Capture the cell that displays the provided text and extract its (X, Y) central coordinate. 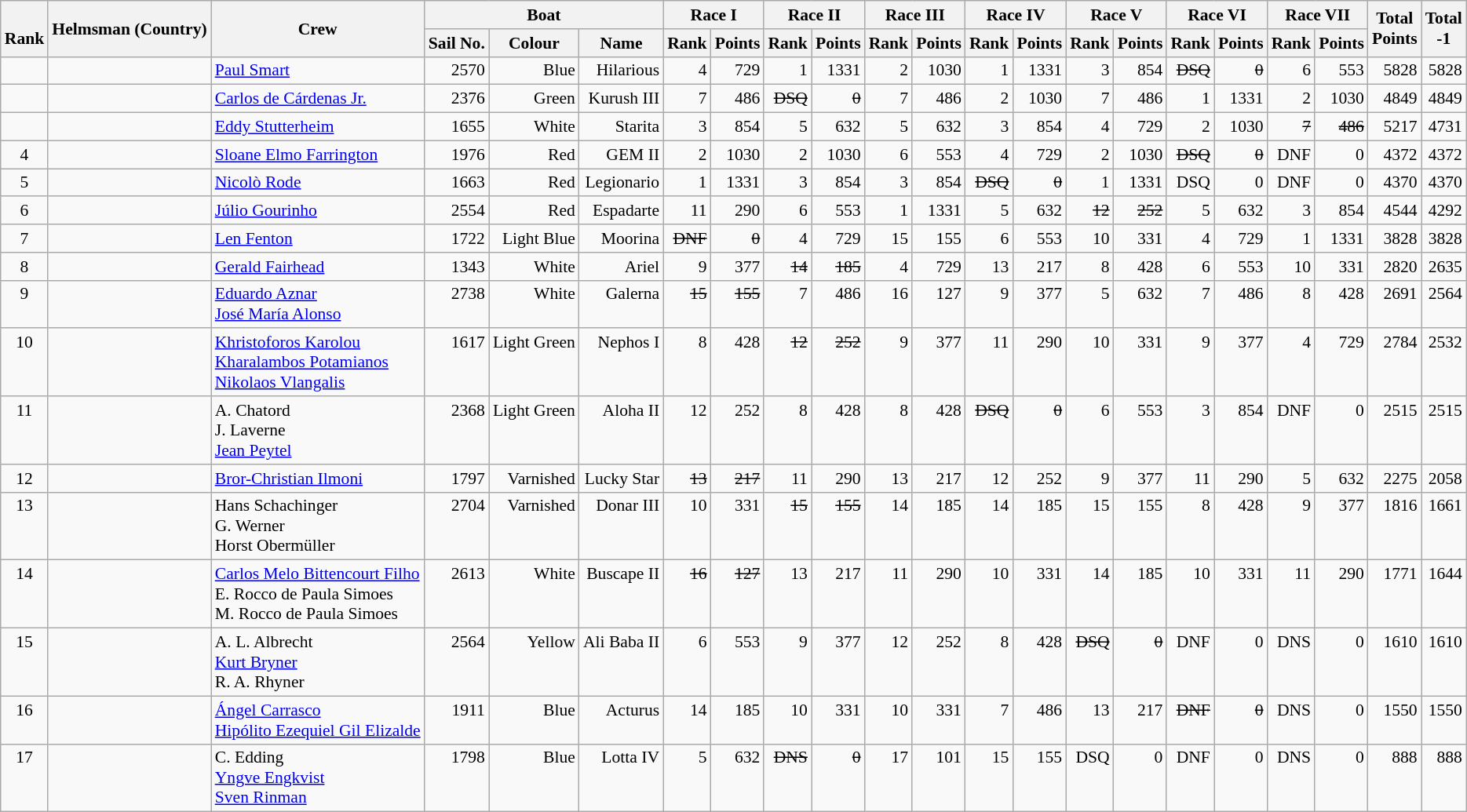
Lucky Star (622, 479)
Race VII (1318, 15)
2691 (1395, 304)
1976 (457, 155)
Crew (318, 28)
Len Fenton (318, 239)
Bror-Christian Ilmoni (318, 479)
1911 (457, 720)
2554 (457, 211)
Race III (915, 15)
Hans Schachinger G. Werner Horst Obermüller (318, 526)
Buscape II (622, 595)
GEM II (622, 155)
Kurush III (622, 99)
Eduardo Aznar José María Alonso (318, 304)
2570 (457, 71)
2704 (457, 526)
Aloha II (622, 430)
Total-1 (1444, 28)
Ángel Carrasco Hipólito Ezequiel Gil Elizalde (318, 720)
Espadarte (622, 211)
4731 (1444, 127)
Júlio Gourinho (318, 211)
Moorina (622, 239)
Starita (622, 127)
4544 (1395, 211)
Gerald Fairhead (318, 267)
Paul Smart (318, 71)
4292 (1444, 211)
Race I (713, 15)
Nicolò Rode (318, 183)
C. Edding Yngve Engkvist Sven Rinman (318, 778)
Khristoforos Karolou Kharalambos Potamianos Nikolaos Vlangalis (318, 362)
1644 (1444, 595)
Ali Baba II (622, 662)
Ariel (622, 267)
Name (622, 43)
TotalPoints (1395, 28)
Sloane Elmo Farrington (318, 155)
Helmsman (Country) (129, 28)
Carlos Melo Bittencourt Filho E. Rocco de Paula Simoes M. Rocco de Paula Simoes (318, 595)
2784 (1395, 362)
Yellow (534, 662)
Carlos de Cárdenas Jr. (318, 99)
5217 (1395, 127)
Lotta IV (622, 778)
Green (534, 99)
1655 (457, 127)
Nephos I (622, 362)
1663 (457, 183)
Galerna (622, 304)
Race V (1116, 15)
Light Blue (534, 239)
2738 (457, 304)
2613 (457, 595)
Acturus (622, 720)
1816 (1395, 526)
Sail No. (457, 43)
Race IV (1016, 15)
Eddy Stutterheim (318, 127)
Colour (534, 43)
2368 (457, 430)
Hilarious (622, 71)
Donar III (622, 526)
101 (939, 778)
Race VI (1217, 15)
1722 (457, 239)
2635 (1444, 267)
2820 (1395, 267)
1771 (1395, 595)
2532 (1444, 362)
Legionario (622, 183)
2376 (457, 99)
1797 (457, 479)
Race II (814, 15)
1798 (457, 778)
1617 (457, 362)
2275 (1395, 479)
A. Chatord J. Laverne Jean Peytel (318, 430)
1661 (1444, 526)
Boat (544, 15)
A. L. Albrecht Kurt Bryner R. A. Rhyner (318, 662)
2058 (1444, 479)
1343 (457, 267)
